Pinpoint the cell where the given text exists, returning its (x, y) midpoint coordinate. 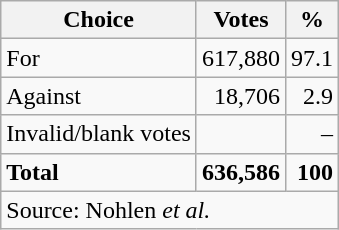
Total (99, 172)
Votes (240, 20)
100 (312, 172)
– (312, 134)
617,880 (240, 58)
Against (99, 96)
For (99, 58)
Choice (99, 20)
636,586 (240, 172)
% (312, 20)
Invalid/blank votes (99, 134)
Source: Nohlen et al. (170, 210)
2.9 (312, 96)
97.1 (312, 58)
18,706 (240, 96)
